Provide the [x, y] coordinate of the cell's center where the given text is located.  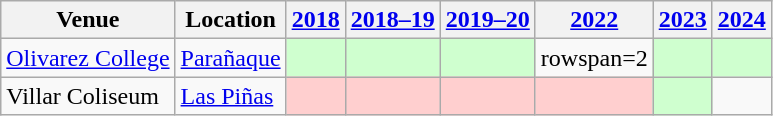
Location [230, 20]
Las Piñas [230, 96]
Venue [88, 20]
2023 [682, 20]
Villar Coliseum [88, 96]
Olivarez College [88, 58]
2024 [742, 20]
2022 [594, 20]
2018–19 [392, 20]
Parañaque [230, 58]
rowspan=2 [594, 58]
2019–20 [488, 20]
2018 [316, 20]
